From the cell containing the given text, extract its center point as [X, Y] coordinate. 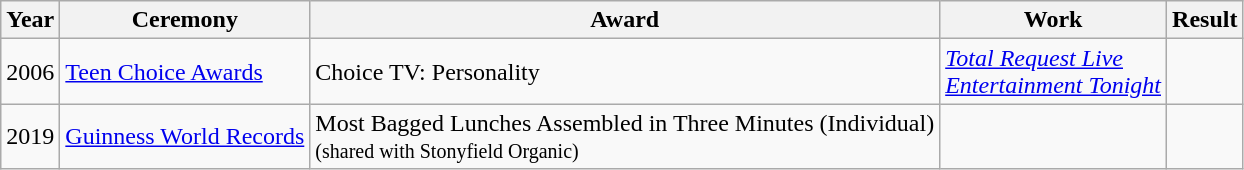
Year [30, 20]
Guinness World Records [185, 136]
Work [1054, 20]
Ceremony [185, 20]
Teen Choice Awards [185, 72]
2019 [30, 136]
Total Request LiveEntertainment Tonight [1054, 72]
Result [1205, 20]
Most Bagged Lunches Assembled in Three Minutes (Individual)(shared with Stonyfield Organic) [625, 136]
Award [625, 20]
Choice TV: Personality [625, 72]
2006 [30, 72]
